Locate the cell with the specified text and output its (x, y) center coordinate. 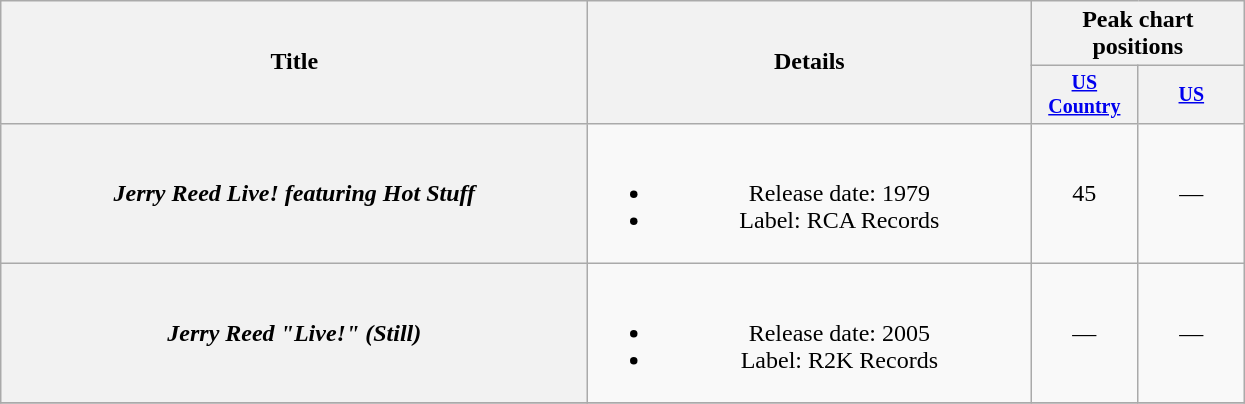
45 (1084, 193)
Title (294, 62)
Release date: 1979Label: RCA Records (810, 193)
Peak chartpositions (1138, 34)
Jerry Reed "Live!" (Still) (294, 333)
US (1192, 94)
Jerry Reed Live! featuring Hot Stuff (294, 193)
Release date: 2005Label: R2K Records (810, 333)
US Country (1084, 94)
Details (810, 62)
